Extract the (x, y) coordinate from the center of the cell holding the provided text.  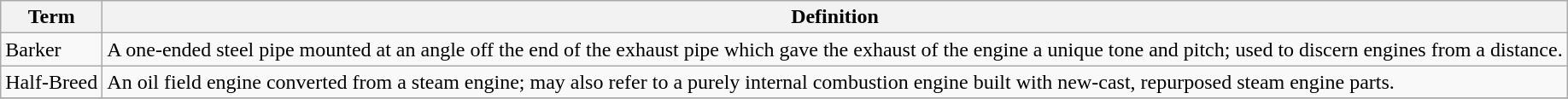
Term (51, 17)
Definition (835, 17)
Barker (51, 49)
Half-Breed (51, 82)
